From the cell containing the given text, extract its center point as [x, y] coordinate. 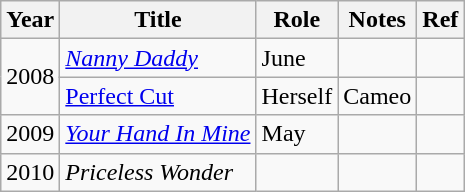
2008 [30, 77]
Nanny Daddy [158, 58]
Herself [297, 96]
Title [158, 20]
Ref [440, 20]
Priceless Wonder [158, 172]
2009 [30, 134]
Notes [378, 20]
Cameo [378, 96]
2010 [30, 172]
Year [30, 20]
Your Hand In Mine [158, 134]
May [297, 134]
June [297, 58]
Perfect Cut [158, 96]
Role [297, 20]
